Output the [x, y] coordinate of the center of the cell containing the given text.  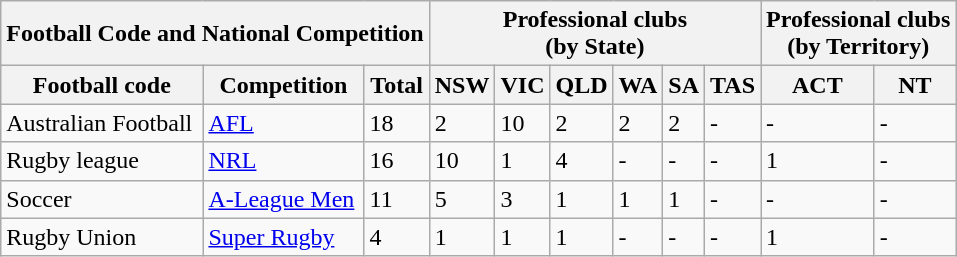
AFL [284, 123]
5 [462, 199]
VIC [522, 85]
Professional clubs(by State) [594, 34]
Football Code and National Competition [215, 34]
Competition [284, 85]
Total [396, 85]
18 [396, 123]
SA [684, 85]
TAS [733, 85]
Soccer [102, 199]
Super Rugby [284, 237]
Australian Football [102, 123]
ACT [818, 85]
NRL [284, 161]
Professional clubs(by Territory) [858, 34]
Rugby league [102, 161]
Rugby Union [102, 237]
16 [396, 161]
QLD [582, 85]
A-League Men [284, 199]
Football code [102, 85]
NSW [462, 85]
WA [638, 85]
NT [915, 85]
3 [522, 199]
11 [396, 199]
